Detect which cell encompasses the target text, then output its (x, y) center coordinate. 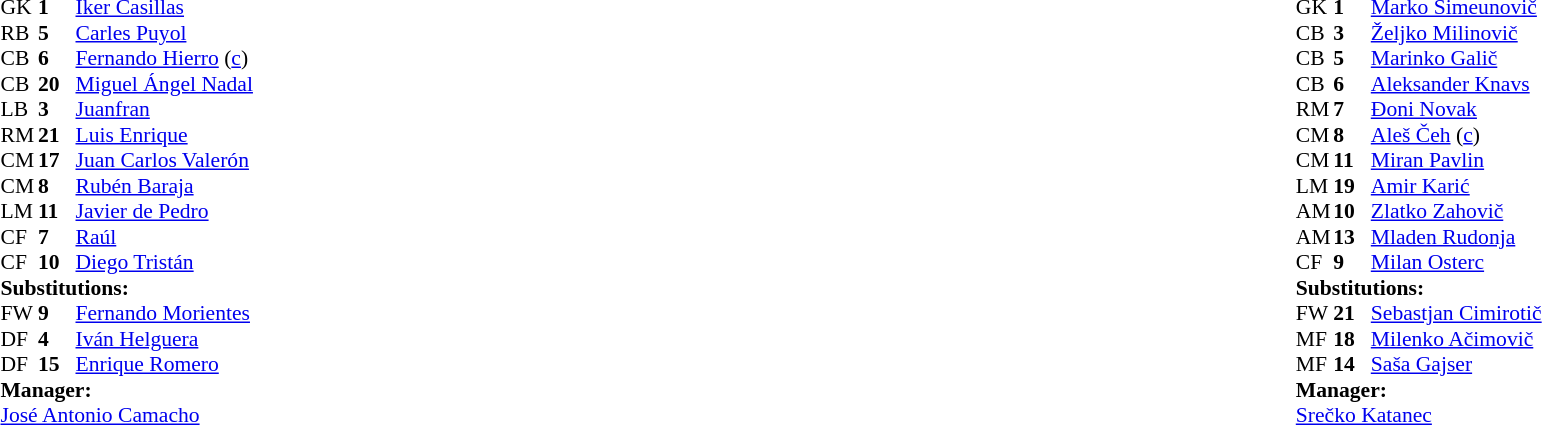
Mladen Rudonja (1456, 237)
4 (57, 339)
13 (1352, 237)
RB (19, 33)
14 (1352, 365)
20 (57, 84)
Zlatko Zahovič (1456, 211)
Milenko Ačimovič (1456, 339)
Fernando Morientes (164, 313)
Juan Carlos Valerón (164, 161)
LB (19, 109)
19 (1352, 186)
Raúl (164, 237)
Juanfran (164, 109)
Rubén Baraja (164, 186)
Đoni Novak (1456, 109)
Luis Enrique (164, 135)
Saša Gajser (1456, 365)
Javier de Pedro (164, 211)
18 (1352, 339)
Aleksander Knavs (1456, 84)
Diego Tristán (164, 263)
Miguel Ángel Nadal (164, 84)
Marinko Galič (1456, 59)
17 (57, 161)
Milan Osterc (1456, 263)
Željko Milinovič (1456, 33)
Iván Helguera (164, 339)
Amir Karić (1456, 186)
Miran Pavlin (1456, 161)
15 (57, 365)
Sebastjan Cimirotič (1456, 313)
Fernando Hierro (c) (164, 59)
Aleš Čeh (c) (1456, 135)
Carles Puyol (164, 33)
Enrique Romero (164, 365)
